Detect which cell encompasses the target text, then output its [X, Y] center coordinate. 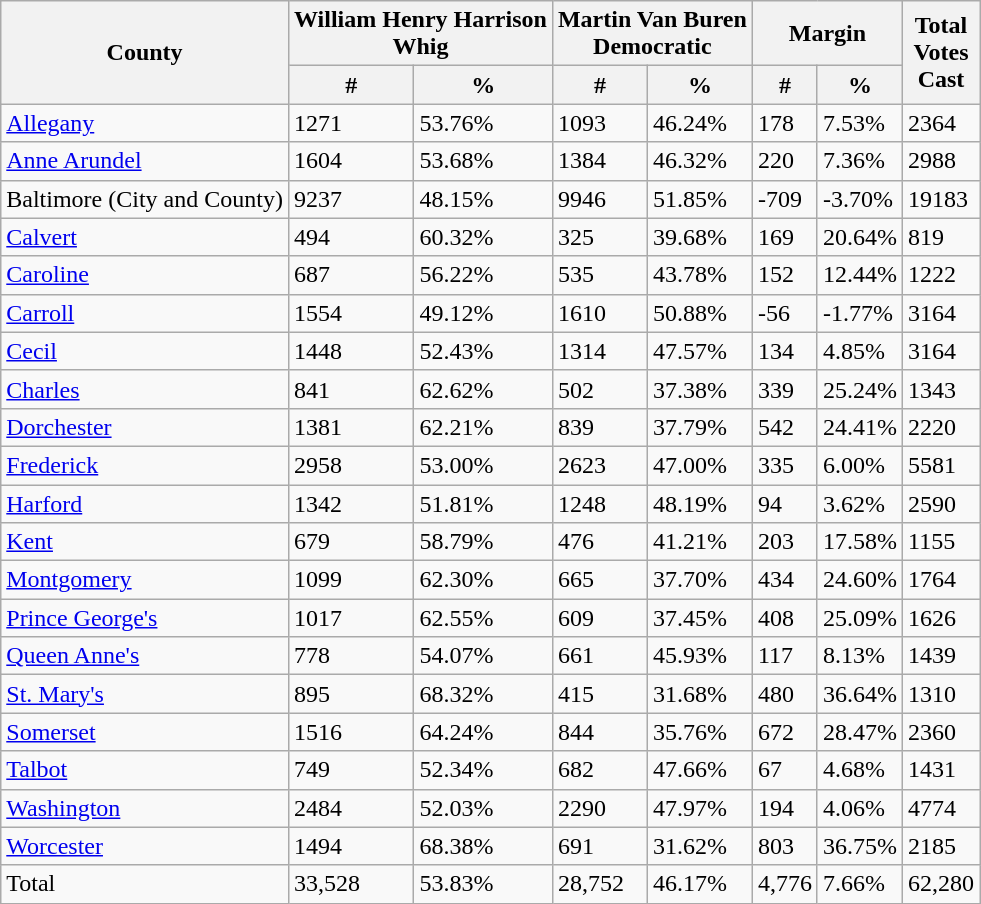
661 [600, 656]
152 [784, 275]
476 [600, 542]
819 [942, 237]
Calvert [145, 237]
17.58% [860, 542]
1222 [942, 275]
1314 [600, 351]
1610 [600, 313]
37.70% [700, 580]
7.53% [860, 123]
9237 [350, 199]
1554 [350, 313]
Baltimore (City and County) [145, 199]
47.97% [700, 808]
Caroline [145, 275]
542 [784, 427]
Anne Arundel [145, 161]
1310 [942, 694]
31.62% [700, 846]
47.00% [700, 465]
-709 [784, 199]
45.93% [700, 656]
Somerset [145, 732]
691 [600, 846]
2360 [942, 732]
53.00% [483, 465]
60.32% [483, 237]
2590 [942, 503]
62.55% [483, 618]
TotalVotesCast [942, 52]
1017 [350, 618]
5581 [942, 465]
52.34% [483, 770]
7.66% [860, 884]
48.15% [483, 199]
3.62% [860, 503]
2623 [600, 465]
1384 [600, 161]
51.85% [700, 199]
54.07% [483, 656]
2364 [942, 123]
2290 [600, 808]
20.64% [860, 237]
494 [350, 237]
Worcester [145, 846]
1381 [350, 427]
36.64% [860, 694]
203 [784, 542]
408 [784, 618]
58.79% [483, 542]
31.68% [700, 694]
St. Mary's [145, 694]
1764 [942, 580]
Allegany [145, 123]
4,776 [784, 884]
62.30% [483, 580]
46.32% [700, 161]
Washington [145, 808]
841 [350, 389]
778 [350, 656]
134 [784, 351]
Talbot [145, 770]
67 [784, 770]
35.76% [700, 732]
339 [784, 389]
Margin [827, 34]
64.24% [483, 732]
1604 [350, 161]
335 [784, 465]
51.81% [483, 503]
36.75% [860, 846]
194 [784, 808]
844 [600, 732]
49.12% [483, 313]
62.62% [483, 389]
50.88% [700, 313]
62.21% [483, 427]
9946 [600, 199]
-56 [784, 313]
415 [600, 694]
Prince George's [145, 618]
6.00% [860, 465]
8.13% [860, 656]
2185 [942, 846]
William Henry HarrisonWhig [420, 34]
1248 [600, 503]
37.45% [700, 618]
839 [600, 427]
-1.77% [860, 313]
28.47% [860, 732]
7.36% [860, 161]
24.60% [860, 580]
4.85% [860, 351]
28,752 [600, 884]
94 [784, 503]
Frederick [145, 465]
169 [784, 237]
609 [600, 618]
480 [784, 694]
325 [600, 237]
2220 [942, 427]
Queen Anne's [145, 656]
1099 [350, 580]
43.78% [700, 275]
220 [784, 161]
County [145, 52]
178 [784, 123]
-3.70% [860, 199]
749 [350, 770]
62,280 [942, 884]
Harford [145, 503]
665 [600, 580]
1343 [942, 389]
803 [784, 846]
4.68% [860, 770]
68.38% [483, 846]
12.44% [860, 275]
Dorchester [145, 427]
687 [350, 275]
53.83% [483, 884]
24.41% [860, 427]
4.06% [860, 808]
1271 [350, 123]
Martin Van BurenDemocratic [652, 34]
535 [600, 275]
1516 [350, 732]
53.76% [483, 123]
2484 [350, 808]
Montgomery [145, 580]
68.32% [483, 694]
56.22% [483, 275]
47.57% [700, 351]
46.17% [700, 884]
502 [600, 389]
Total [145, 884]
33,528 [350, 884]
1439 [942, 656]
52.03% [483, 808]
Kent [145, 542]
37.79% [700, 427]
1431 [942, 770]
1342 [350, 503]
679 [350, 542]
2988 [942, 161]
682 [600, 770]
Carroll [145, 313]
19183 [942, 199]
1626 [942, 618]
41.21% [700, 542]
Charles [145, 389]
672 [784, 732]
Cecil [145, 351]
1494 [350, 846]
53.68% [483, 161]
4774 [942, 808]
117 [784, 656]
46.24% [700, 123]
47.66% [700, 770]
434 [784, 580]
1448 [350, 351]
25.09% [860, 618]
37.38% [700, 389]
39.68% [700, 237]
1155 [942, 542]
2958 [350, 465]
48.19% [700, 503]
1093 [600, 123]
25.24% [860, 389]
52.43% [483, 351]
895 [350, 694]
